Determine the (X, Y) coordinate at the center of the cell enclosing the given text.  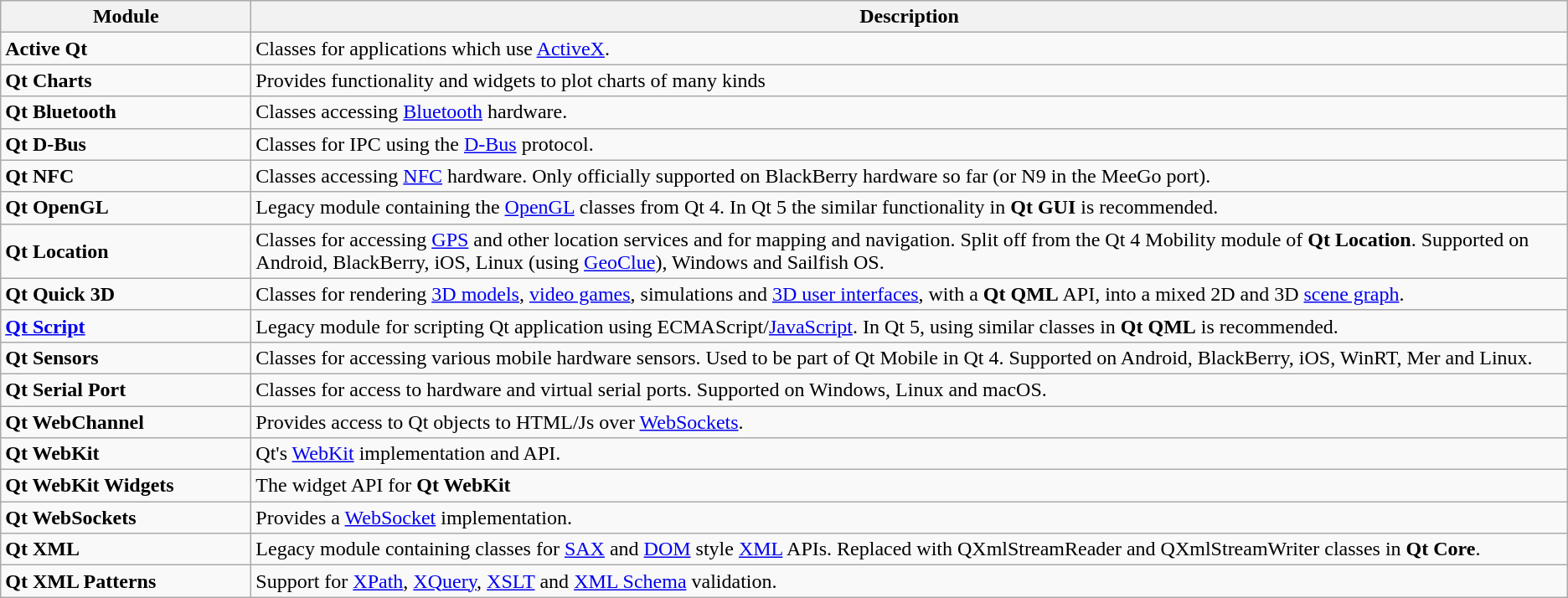
Legacy module containing the OpenGL classes from Qt 4. In Qt 5 the similar functionality in Qt GUI is recommended. (910, 208)
The widget API for Qt WebKit (910, 486)
Qt Charts (126, 80)
Qt WebChannel (126, 421)
Qt D-Bus (126, 144)
Classes for IPC using the D-Bus protocol. (910, 144)
Qt Location (126, 251)
Qt Script (126, 326)
Qt Bluetooth (126, 112)
Qt OpenGL (126, 208)
Description (910, 17)
Qt Quick 3D (126, 294)
Provides a WebSocket implementation. (910, 518)
Qt WebKit (126, 454)
Module (126, 17)
Provides functionality and widgets to plot charts of many kinds (910, 80)
Qt's WebKit implementation and API. (910, 454)
Support for XPath, XQuery, XSLT and XML Schema validation. (910, 581)
Classes for applications which use ActiveX. (910, 49)
Qt Sensors (126, 358)
Classes accessing Bluetooth hardware. (910, 112)
Classes for access to hardware and virtual serial ports. Supported on Windows, Linux and macOS. (910, 389)
Provides access to Qt objects to HTML/Js over WebSockets. (910, 421)
Qt WebKit Widgets (126, 486)
Legacy module for scripting Qt application using ECMAScript/JavaScript. In Qt 5, using similar classes in Qt QML is recommended. (910, 326)
Qt WebSockets (126, 518)
Qt NFC (126, 176)
Classes for rendering 3D models, video games, simulations and 3D user interfaces, with a Qt QML API, into a mixed 2D and 3D scene graph. (910, 294)
Qt Serial Port (126, 389)
Qt XML (126, 549)
Qt XML Patterns (126, 581)
Active Qt (126, 49)
Legacy module containing classes for SAX and DOM style XML APIs. Replaced with QXmlStreamReader and QXmlStreamWriter classes in Qt Core. (910, 549)
Classes accessing NFC hardware. Only officially supported on BlackBerry hardware so far (or N9 in the MeeGo port). (910, 176)
